Scan for the cell matching the given text and deliver its [X, Y] coordinate at center. 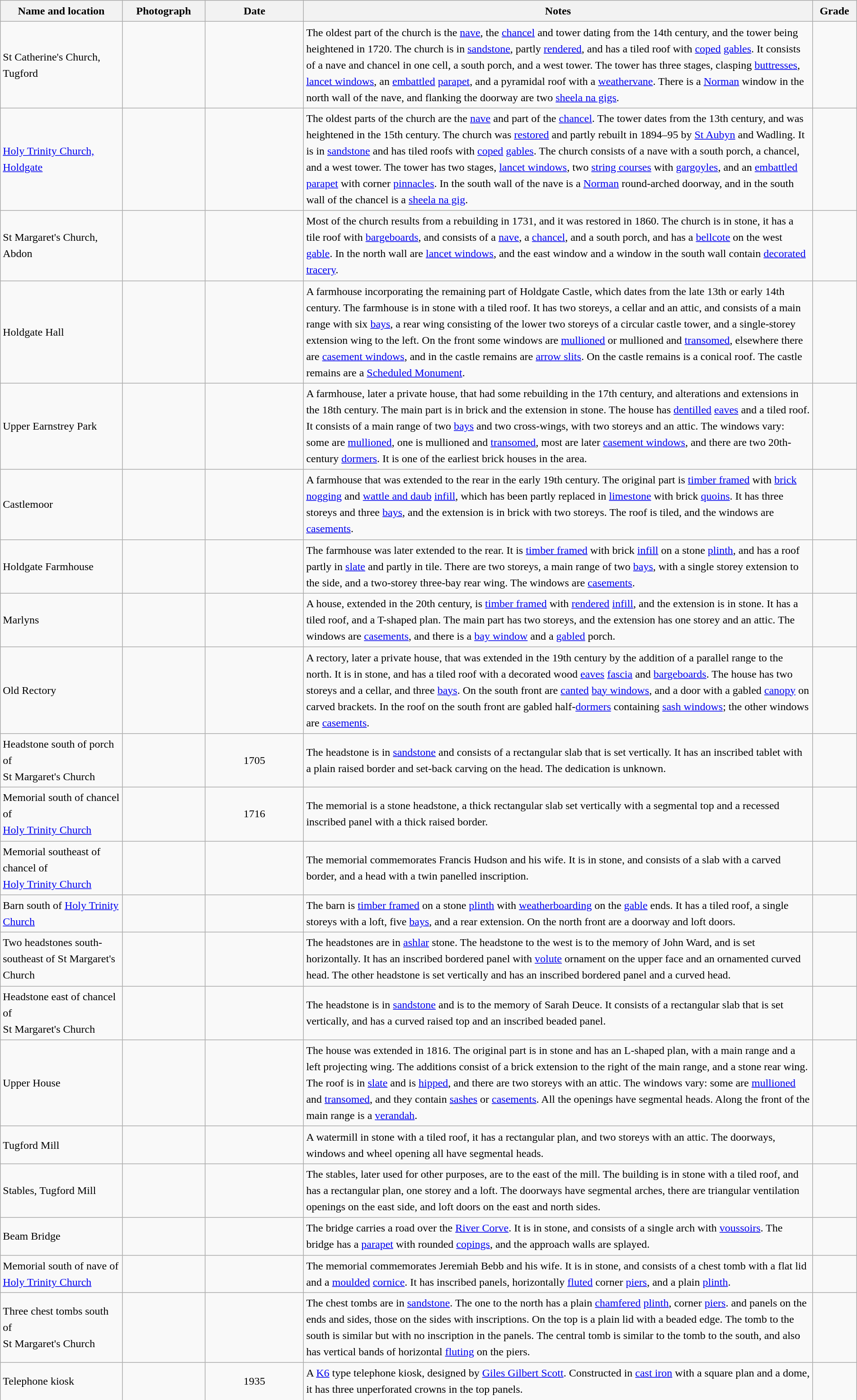
Stables, Tugford Mill [61, 1191]
1935 [254, 1381]
Holdgate Farmhouse [61, 567]
Headstone east of chancel ofSt Margaret's Church [61, 1013]
Upper Earnstrey Park [61, 426]
Tugford Mill [61, 1145]
Memorial south of nave ofHoly Trinity Church [61, 1274]
Notes [558, 11]
Old Rectory [61, 690]
1705 [254, 760]
Grade [834, 11]
Photograph [164, 11]
St Catherine's Church, Tugford [61, 65]
Castlemoor [61, 504]
Marlyns [61, 620]
Memorial south of chancel ofHoly Trinity Church [61, 814]
Two headstones south-southeast of St Margaret's Church [61, 960]
Holy Trinity Church, Holdgate [61, 159]
Date [254, 11]
1716 [254, 814]
Barn south of Holy Trinity Church [61, 913]
Three chest tombs south ofSt Margaret's Church [61, 1327]
Name and location [61, 11]
Upper House [61, 1083]
St Margaret's Church, Abdon [61, 246]
Holdgate Hall [61, 332]
Beam Bridge [61, 1236]
Memorial southeast of chancel ofHoly Trinity Church [61, 868]
Telephone kiosk [61, 1381]
Headstone south of porch ofSt Margaret's Church [61, 760]
